Search for the cell housing the specified text and yield its (X, Y) center coordinate. 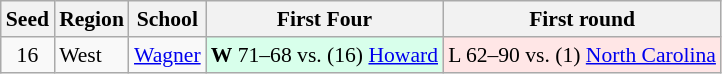
W 71–68 vs. (16) Howard (324, 55)
Region (92, 19)
West (92, 55)
16 (28, 55)
First round (582, 19)
Wagner (168, 55)
School (168, 19)
L 62–90 vs. (1) North Carolina (582, 55)
Seed (28, 19)
First Four (324, 19)
